Identify which cell holds the provided text, then report its (x, y) central coordinate. 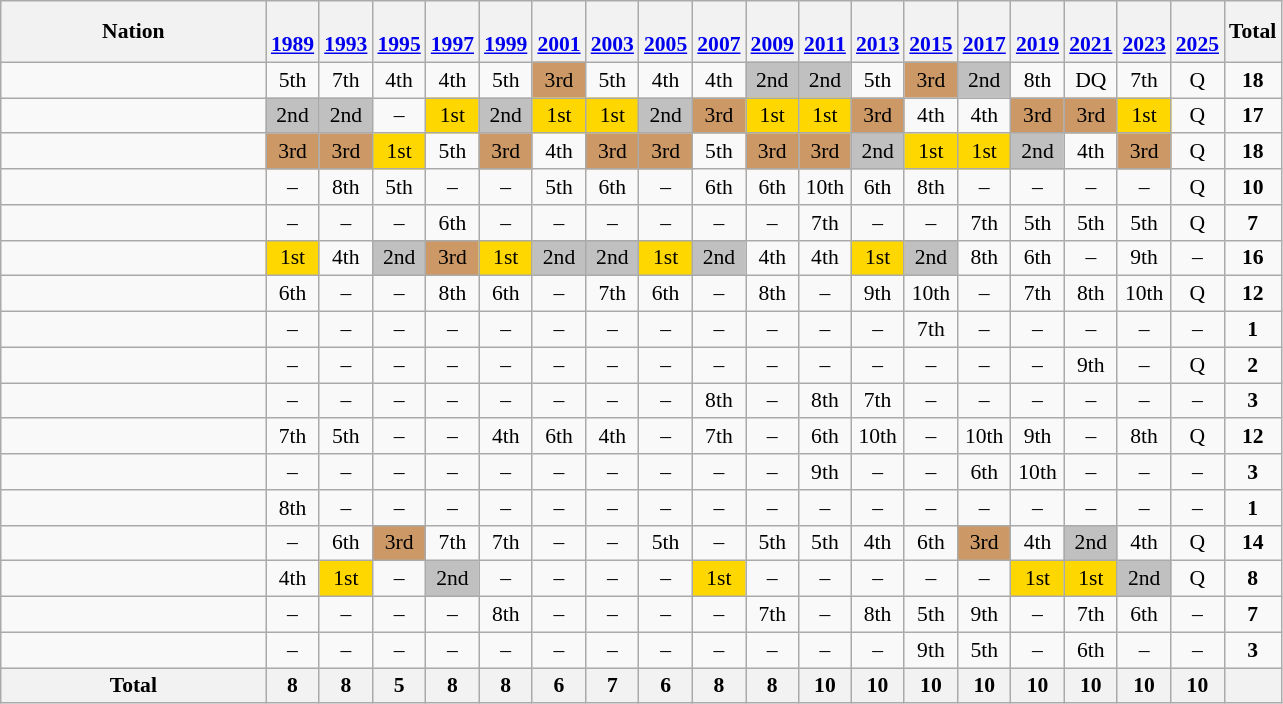
2013 (878, 32)
2015 (930, 32)
2011 (825, 32)
2019 (1038, 32)
2025 (1198, 32)
2001 (558, 32)
DQ (1090, 80)
1989 (292, 32)
1995 (398, 32)
2009 (772, 32)
16 (1252, 258)
1993 (346, 32)
Nation (134, 32)
1997 (452, 32)
14 (1252, 543)
2023 (1144, 32)
2 (1252, 365)
1999 (506, 32)
2021 (1090, 32)
5 (398, 686)
2007 (718, 32)
2017 (984, 32)
2003 (612, 32)
2005 (666, 32)
17 (1252, 116)
